Return the [x, y] coordinate for the center point of the cell that contains the specified text.  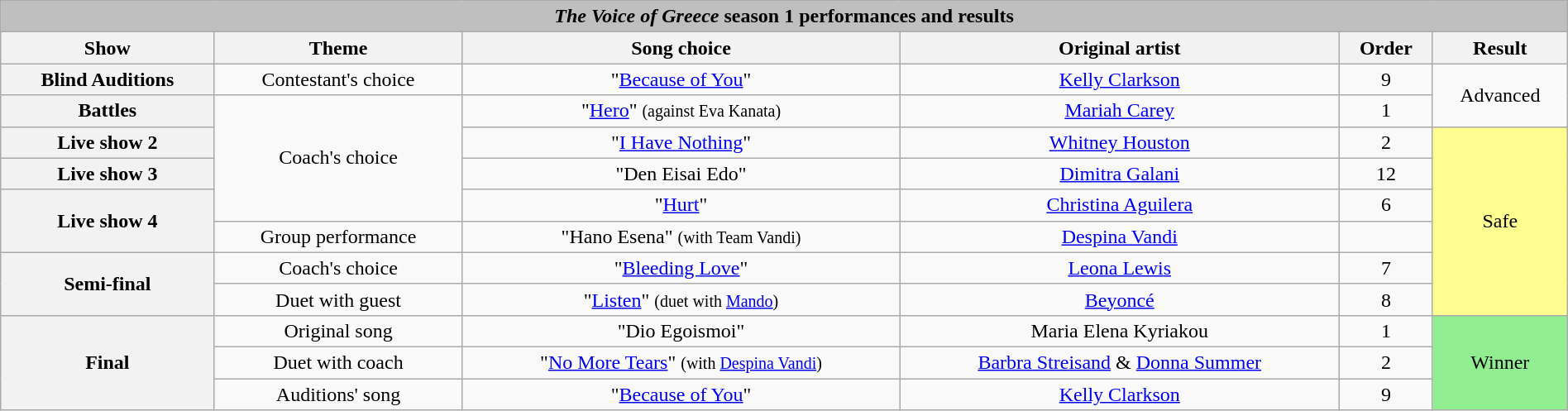
Dimitra Galani [1120, 174]
Order [1386, 48]
"I Have Nothing" [681, 142]
Safe [1500, 221]
Contestant's choice [338, 79]
Original artist [1120, 48]
"Hero" (against Eva Kanata) [681, 111]
"Bleeding Love" [681, 268]
"No More Tears" (with Despina Vandi) [681, 362]
Despina Vandi [1120, 237]
Result [1500, 48]
7 [1386, 268]
"Den Eisai Edo" [681, 174]
Duet with coach [338, 362]
Maria Elena Kyriakou [1120, 331]
Theme [338, 48]
Original song [338, 331]
Winner [1500, 362]
"Hano Esena" (with Team Vandi) [681, 237]
Mariah Carey [1120, 111]
Christina Aguilera [1120, 205]
"Dio Egoismoi" [681, 331]
Live show 2 [108, 142]
Leona Lewis [1120, 268]
Duet with guest [338, 299]
Auditions' song [338, 394]
Final [108, 362]
Barbra Streisand & Donna Summer [1120, 362]
Semi-final [108, 284]
"Listen" (duet with Mando) [681, 299]
Group performance [338, 237]
"Hurt" [681, 205]
Blind Auditions [108, 79]
6 [1386, 205]
8 [1386, 299]
Beyoncé [1120, 299]
Whitney Houston [1120, 142]
Song choice [681, 48]
Live show 3 [108, 174]
Advanced [1500, 95]
The Voice of Greece season 1 performances and results [784, 17]
Battles [108, 111]
12 [1386, 174]
Show [108, 48]
Live show 4 [108, 221]
